Locate the cell with the specified text and output its (X, Y) center coordinate. 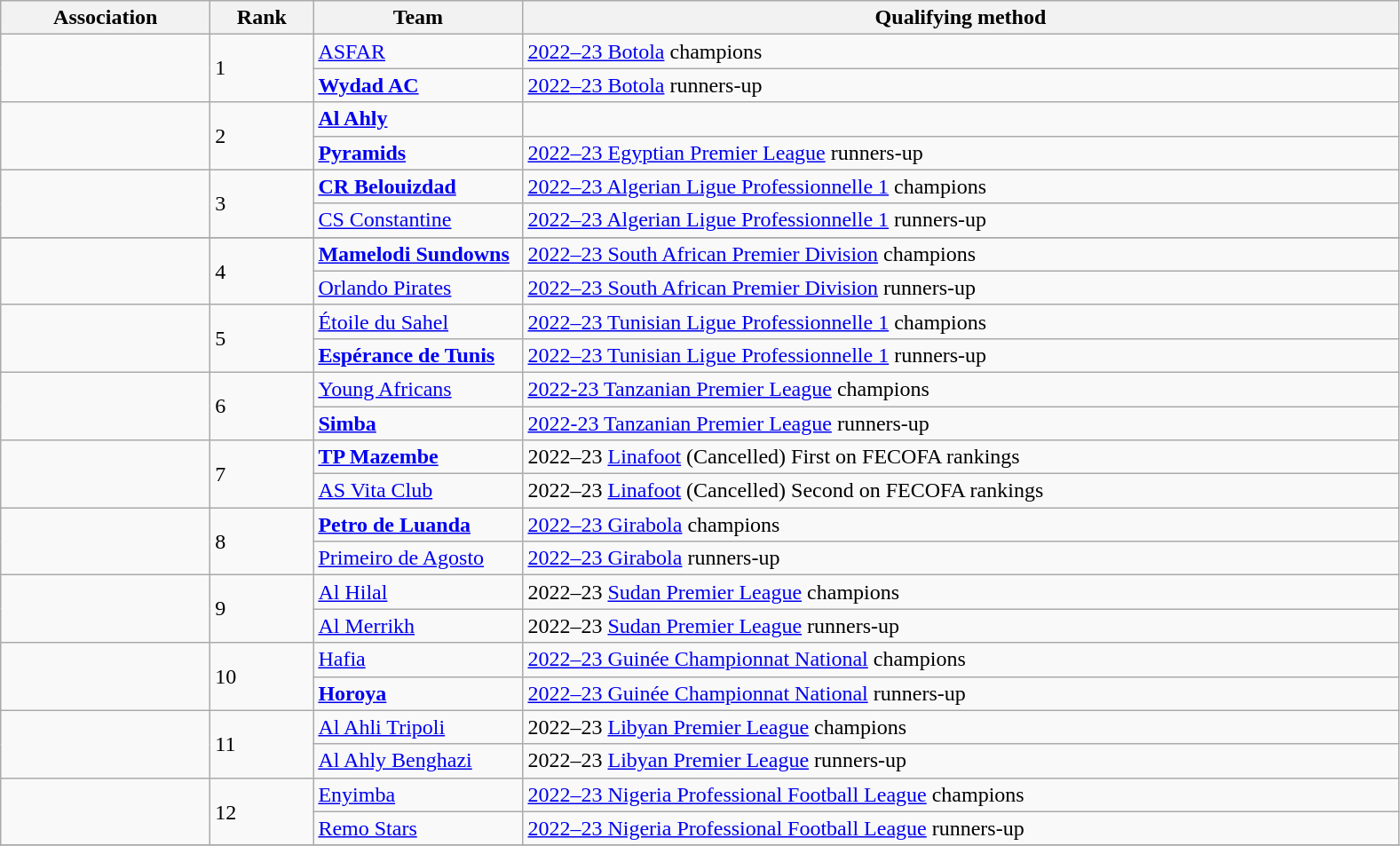
2022–23 Linafoot (Cancelled) First on FECOFA rankings (961, 457)
1 (262, 68)
ASFAR (418, 51)
Hafia (418, 660)
2022–23 Sudan Premier League runners-up (961, 626)
2022–23 Nigeria Professional Football League runners-up (961, 828)
Enyimba (418, 795)
AS Vita Club (418, 491)
2 (262, 136)
Remo Stars (418, 828)
2022–23 Linafoot (Cancelled) Second on FECOFA rankings (961, 491)
CR Belouizdad (418, 186)
8 (262, 542)
Al Ahli Tripoli (418, 727)
2022–23 Tunisian Ligue Professionnelle 1 champions (961, 321)
4 (262, 271)
2022–23 Guinée Championnat National champions (961, 660)
2022–23 Sudan Premier League champions (961, 592)
Étoile du Sahel (418, 321)
Simba (418, 423)
Rank (262, 18)
Qualifying method (961, 18)
Al Ahly Benghazi (418, 761)
2022–23 Libyan Premier League champions (961, 727)
2022–23 Girabola champions (961, 525)
12 (262, 811)
Young Africans (418, 389)
Pyramids (418, 153)
2022–23 Guinée Championnat National runners-up (961, 693)
2022–23 Algerian Ligue Professionnelle 1 runners-up (961, 220)
Association (106, 18)
2022–23 Tunisian Ligue Professionnelle 1 runners-up (961, 355)
2022–23 Nigeria Professional Football League champions (961, 795)
TP Mazembe (418, 457)
Al Ahly (418, 119)
Petro de Luanda (418, 525)
CS Constantine (418, 220)
2022–23 Egyptian Premier League runners-up (961, 153)
7 (262, 474)
2022–23 South African Premier Division runners-up (961, 288)
2022–23 Algerian Ligue Professionnelle 1 champions (961, 186)
Team (418, 18)
Espérance de Tunis (418, 355)
2022–23 South African Premier Division champions (961, 254)
2022-23 Tanzanian Premier League runners-up (961, 423)
10 (262, 676)
2022-23 Tanzanian Premier League champions (961, 389)
Horoya (418, 693)
Mamelodi Sundowns (418, 254)
Orlando Pirates (418, 288)
2022–23 Libyan Premier League runners-up (961, 761)
9 (262, 609)
11 (262, 744)
Wydad AC (418, 85)
5 (262, 338)
3 (262, 203)
Primeiro de Agosto (418, 558)
2022–23 Botola runners-up (961, 85)
2022–23 Botola champions (961, 51)
2022–23 Girabola runners-up (961, 558)
6 (262, 406)
Al Merrikh (418, 626)
Al Hilal (418, 592)
